Provide the [X, Y] coordinate of the cell's center where the given text is located.  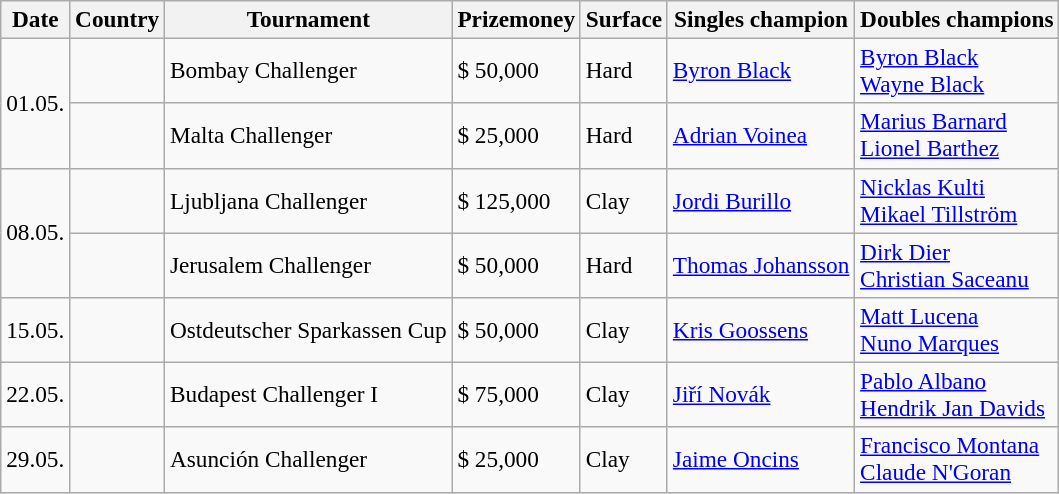
Bombay Challenger [308, 70]
Ostdeutscher Sparkassen Cup [308, 330]
Thomas Johansson [760, 264]
Surface [624, 19]
Malta Challenger [308, 136]
Byron Black Wayne Black [957, 70]
Singles champion [760, 19]
Adrian Voinea [760, 136]
Budapest Challenger I [308, 394]
Dirk Dier Christian Saceanu [957, 264]
Doubles champions [957, 19]
Date [36, 19]
Francisco Montana Claude N'Goran [957, 460]
15.05. [36, 330]
Prizemoney [516, 19]
Tournament [308, 19]
$ 75,000 [516, 394]
Jordi Burillo [760, 200]
Pablo Albano Hendrik Jan Davids [957, 394]
08.05. [36, 233]
01.05. [36, 103]
Ljubljana Challenger [308, 200]
Nicklas Kulti Mikael Tillström [957, 200]
$ 125,000 [516, 200]
Jiří Novák [760, 394]
Marius Barnard Lionel Barthez [957, 136]
Matt Lucena Nuno Marques [957, 330]
29.05. [36, 460]
Jaime Oncins [760, 460]
Byron Black [760, 70]
Jerusalem Challenger [308, 264]
Asunción Challenger [308, 460]
22.05. [36, 394]
Kris Goossens [760, 330]
Country [118, 19]
